Pinpoint the cell where the given text exists, returning its [x, y] midpoint coordinate. 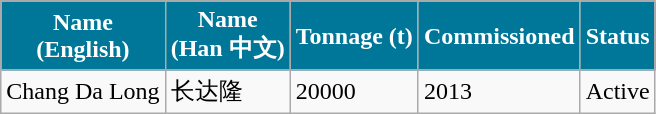
Chang Da Long [83, 92]
2013 [499, 92]
Tonnage (t) [354, 36]
20000 [354, 92]
Name(Han 中文) [228, 36]
Active [618, 92]
Name(English) [83, 36]
长达隆 [228, 92]
Commissioned [499, 36]
Status [618, 36]
